Detect which cell encompasses the target text, then output its (x, y) center coordinate. 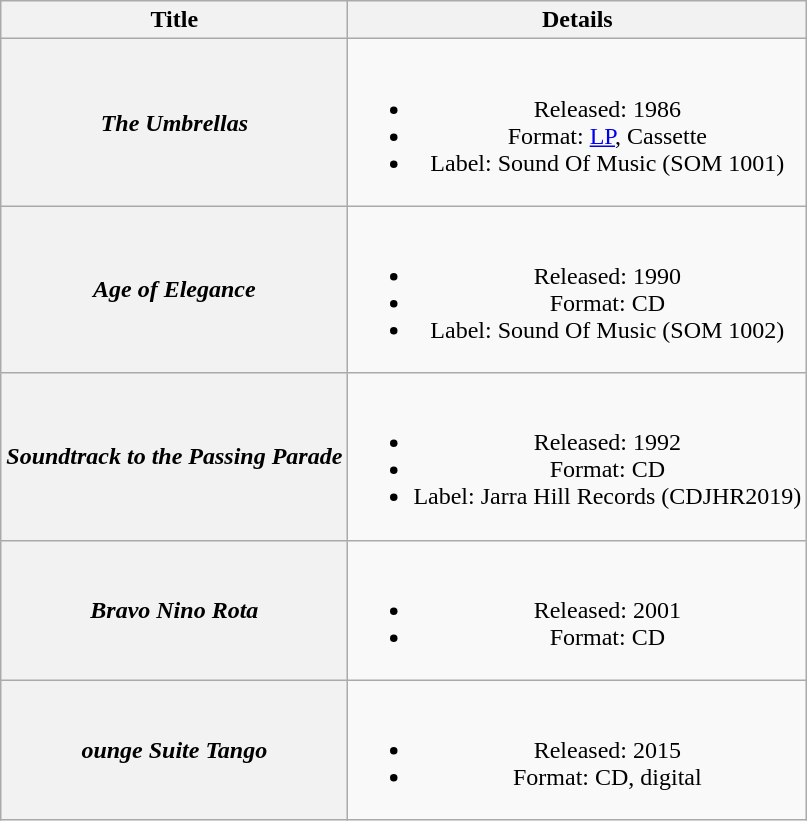
Details (578, 20)
Title (174, 20)
Released: 1992Format: CDLabel: Jarra Hill Records (CDJHR2019) (578, 456)
ounge Suite Tango (174, 750)
Released: 1986Format: LP, CassetteLabel: Sound Of Music (SOM 1001) (578, 122)
Released: 2015Format: CD, digital (578, 750)
Bravo Nino Rota (174, 610)
The Umbrellas (174, 122)
Soundtrack to the Passing Parade (174, 456)
Released: 2001Format: CD (578, 610)
Age of Elegance (174, 290)
Released: 1990Format: CDLabel: Sound Of Music (SOM 1002) (578, 290)
